Detect which cell encompasses the target text, then output its (x, y) center coordinate. 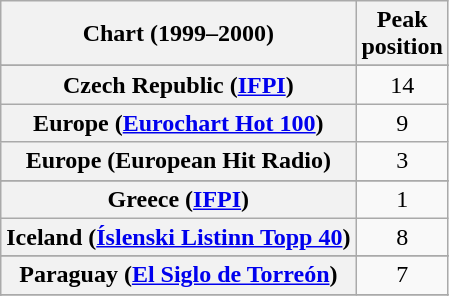
14 (402, 85)
7 (402, 275)
Paraguay (El Siglo de Torreón) (178, 275)
Peakposition (402, 34)
Czech Republic (IFPI) (178, 85)
Europe (European Hit Radio) (178, 161)
3 (402, 161)
Iceland (Íslenski Listinn Topp 40) (178, 237)
Europe (Eurochart Hot 100) (178, 123)
9 (402, 123)
Greece (IFPI) (178, 199)
8 (402, 237)
1 (402, 199)
Chart (1999–2000) (178, 34)
